Extract the [X, Y] coordinate from the center of the cell holding the provided text.  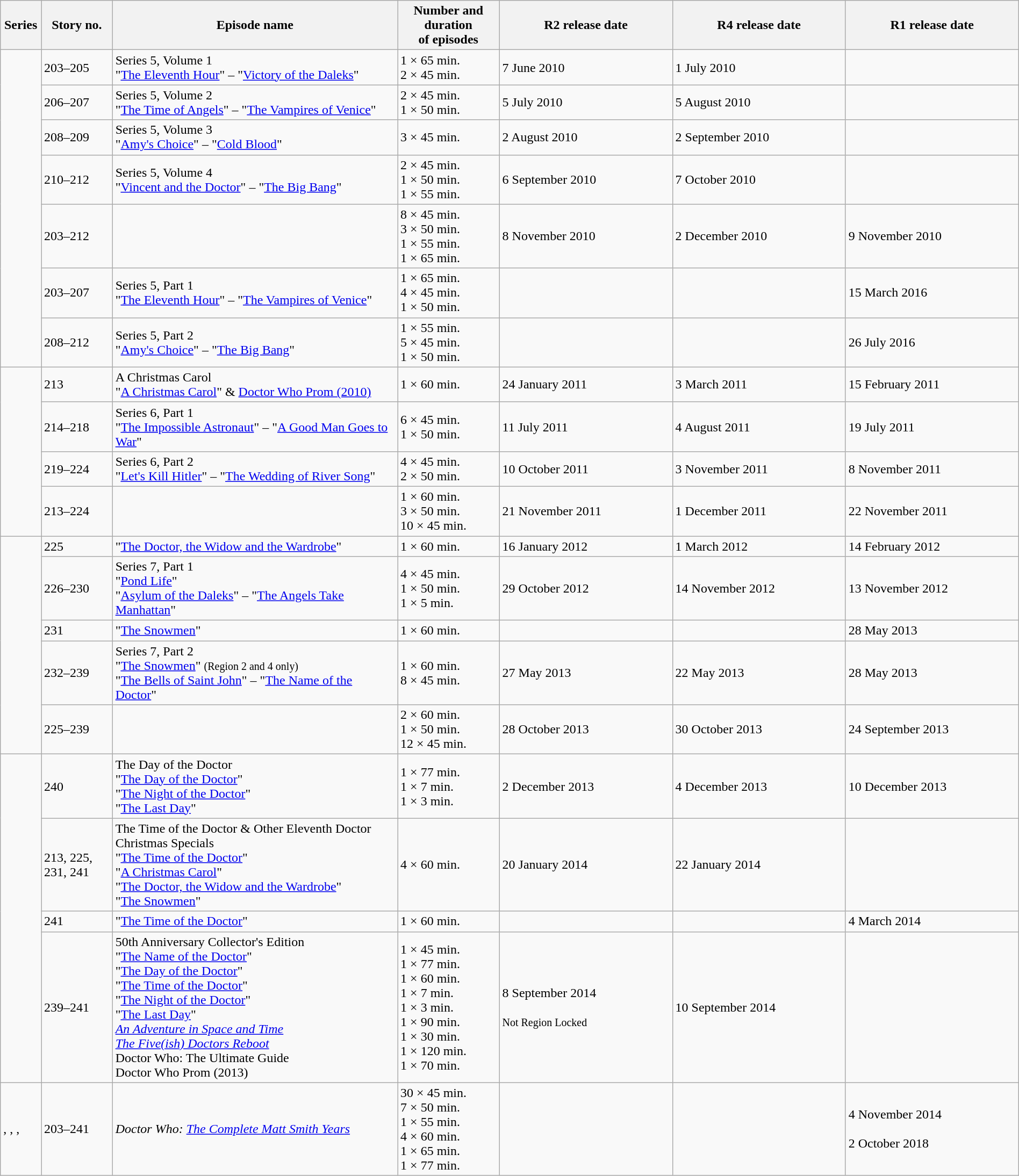
15 February 2011 [932, 385]
5 July 2010 [586, 102]
4 × 60 min. [448, 865]
214–218 [77, 427]
232–239 [77, 673]
"The Snowmen" [255, 631]
8 November 2010 [586, 236]
22 November 2011 [932, 511]
29 October 2012 [586, 589]
3 × 45 min. [448, 138]
240 [77, 787]
2 × 45 min.1 × 50 min.1 × 55 min. [448, 179]
7 June 2010 [586, 68]
2 August 2010 [586, 138]
15 March 2016 [932, 293]
213, 225, 231, 241 [77, 865]
Series 7, Part 1"Pond Life""Asylum of the Daleks" – "The Angels Take Manhattan" [255, 589]
213 [77, 385]
R1 release date [932, 25]
203–212 [77, 236]
22 May 2013 [759, 673]
20 January 2014 [586, 865]
30 October 2013 [759, 730]
24 January 2011 [586, 385]
"The Doctor, the Widow and the Wardrobe" [255, 546]
Series 5, Volume 1"The Eleventh Hour" – "Victory of the Daleks" [255, 68]
14 November 2012 [759, 589]
21 November 2011 [586, 511]
210–212 [77, 179]
Series 5, Volume 3"Amy's Choice" – "Cold Blood" [255, 138]
213–224 [77, 511]
203–207 [77, 293]
203–241 [77, 1129]
5 August 2010 [759, 102]
1 July 2010 [759, 68]
208–209 [77, 138]
Series 7, Part 2"The Snowmen" (Region 2 and 4 only)"The Bells of Saint John" – "The Name of the Doctor" [255, 673]
2 × 45 min.1 × 50 min. [448, 102]
1 × 60 min.3 × 50 min.10 × 45 min. [448, 511]
8 September 2014 Not Region Locked [586, 1007]
1 × 77 min.1 × 7 min.1 × 3 min. [448, 787]
2 September 2010 [759, 138]
9 November 2010 [932, 236]
Series [21, 25]
11 July 2011 [586, 427]
241 [77, 921]
208–212 [77, 342]
3 March 2011 [759, 385]
4 November 2014 2 October 2018 [932, 1129]
24 September 2013 [932, 730]
19 July 2011 [932, 427]
203–205 [77, 68]
1 December 2011 [759, 511]
Episode name [255, 25]
22 January 2014 [759, 865]
225 [77, 546]
10 December 2013 [932, 787]
2 December 2013 [586, 787]
Series 5, Volume 2"The Time of Angels" – "The Vampires of Venice" [255, 102]
6 × 45 min.1 × 50 min. [448, 427]
8 November 2011 [932, 468]
10 October 2011 [586, 468]
Number and durationof episodes [448, 25]
239–241 [77, 1007]
2 × 60 min.1 × 50 min.12 × 45 min. [448, 730]
28 October 2013 [586, 730]
The Day of the Doctor"The Day of the Doctor""The Night of the Doctor""The Last Day" [255, 787]
R2 release date [586, 25]
Series 6, Part 1"The Impossible Astronaut" – "A Good Man Goes to War" [255, 427]
27 May 2013 [586, 673]
231 [77, 631]
Series 5, Part 1"The Eleventh Hour" – "The Vampires of Venice" [255, 293]
1 × 65 min.4 × 45 min.1 × 50 min. [448, 293]
3 November 2011 [759, 468]
2 December 2010 [759, 236]
R4 release date [759, 25]
1 × 60 min.8 × 45 min. [448, 673]
226–230 [77, 589]
7 October 2010 [759, 179]
4 March 2014 [932, 921]
16 January 2012 [586, 546]
1 March 2012 [759, 546]
4 August 2011 [759, 427]
13 November 2012 [932, 589]
4 × 45 min.1 × 50 min.1 × 5 min. [448, 589]
14 February 2012 [932, 546]
Series 5, Volume 4"Vincent and the Doctor" – "The Big Bang" [255, 179]
225–239 [77, 730]
219–224 [77, 468]
26 July 2016 [932, 342]
, , , [21, 1129]
1 × 65 min.2 × 45 min. [448, 68]
206–207 [77, 102]
30 × 45 min.7 × 50 min.1 × 55 min.4 × 60 min.1 × 65 min.1 × 77 min. [448, 1129]
10 September 2014 [759, 1007]
1 × 45 min.1 × 77 min.1 × 60 min.1 × 7 min.1 × 3 min.1 × 90 min.1 × 30 min.1 × 120 min.1 × 70 min. [448, 1007]
8 × 45 min.3 × 50 min.1 × 55 min.1 × 65 min. [448, 236]
Series 5, Part 2"Amy's Choice" – "The Big Bang" [255, 342]
4 × 45 min.2 × 50 min. [448, 468]
1 × 55 min.5 × 45 min.1 × 50 min. [448, 342]
6 September 2010 [586, 179]
"The Time of the Doctor" [255, 921]
Doctor Who: The Complete Matt Smith Years [255, 1129]
Series 6, Part 2"Let's Kill Hitler" – "The Wedding of River Song" [255, 468]
A Christmas Carol"A Christmas Carol" & Doctor Who Prom (2010) [255, 385]
Story no. [77, 25]
4 December 2013 [759, 787]
